Locate the cell with the specified text and output its [X, Y] center coordinate. 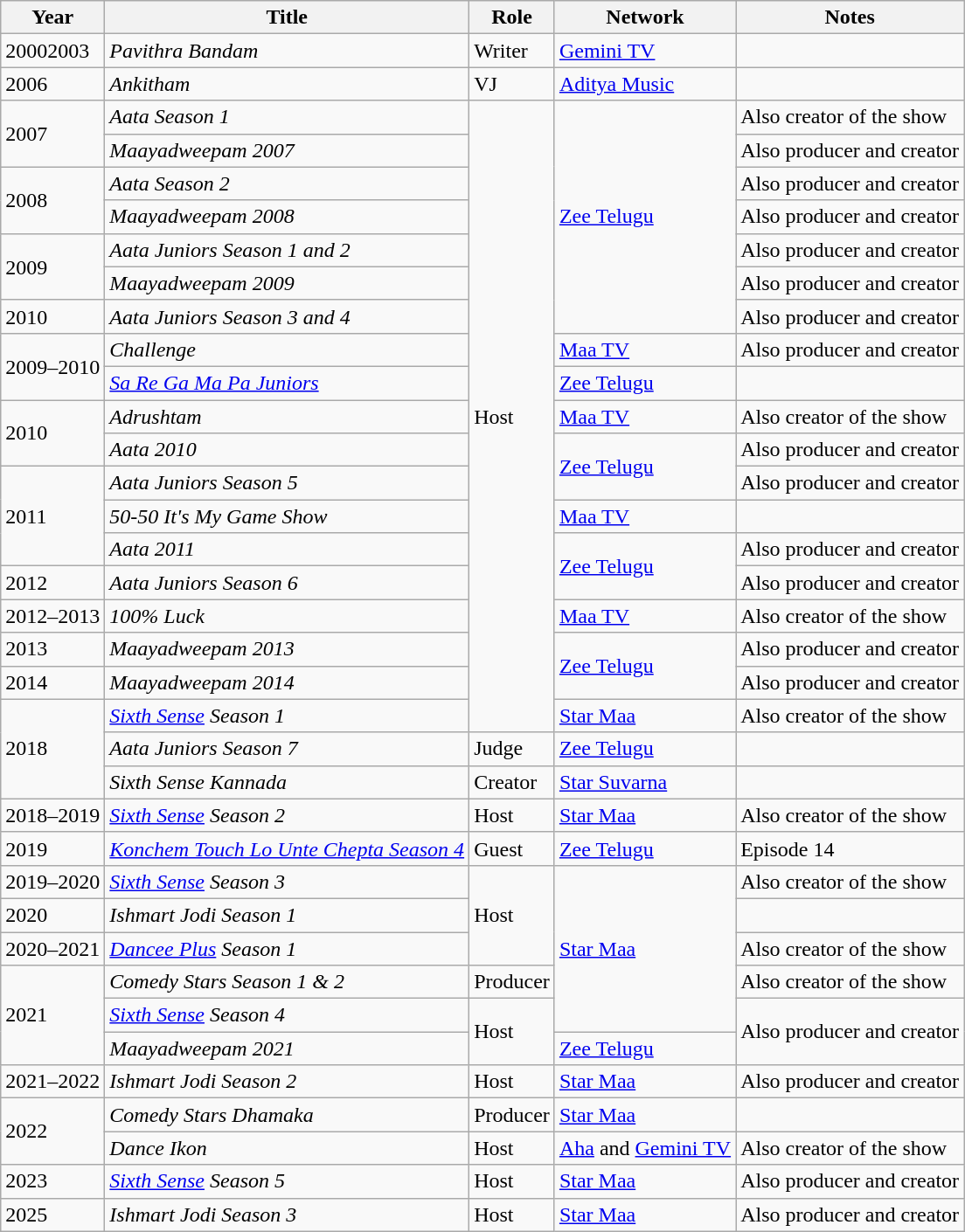
Year [52, 17]
2014 [52, 682]
2006 [52, 84]
Ishmart Jodi Season 1 [287, 915]
Dancee Plus Season 1 [287, 948]
Title [287, 17]
Aha and Gemini TV [645, 1148]
Pavithra Bandam [287, 51]
2023 [52, 1181]
Maayadweepam 2021 [287, 1049]
Notes [850, 17]
Maayadweepam 2008 [287, 217]
2020 [52, 915]
Ankitham [287, 84]
Sixth Sense Season 3 [287, 882]
Konchem Touch Lo Unte Chepta Season 4 [287, 848]
Aata Season 2 [287, 183]
2009 [52, 266]
Aata 2011 [287, 550]
2008 [52, 200]
Star Suvarna [645, 782]
50-50 It's My Game Show [287, 516]
2021 [52, 1015]
Comedy Stars Season 1 & 2 [287, 982]
Sixth Sense Kannada [287, 782]
Guest [512, 848]
Maayadweepam 2014 [287, 682]
20002003 [52, 51]
Aata 2010 [287, 450]
Maayadweepam 2007 [287, 150]
2025 [52, 1215]
Aata Season 1 [287, 117]
2018–2019 [52, 815]
Sixth Sense Season 5 [287, 1181]
Judge [512, 749]
Sixth Sense Season 1 [287, 716]
2012 [52, 583]
Aata Juniors Season 5 [287, 483]
Sixth Sense Season 4 [287, 1015]
Aditya Music [645, 84]
2012–2013 [52, 616]
2019 [52, 848]
2020–2021 [52, 948]
Episode 14 [850, 848]
Gemini TV [645, 51]
Aata Juniors Season 3 and 4 [287, 316]
2011 [52, 516]
Comedy Stars Dhamaka [287, 1115]
Aata Juniors Season 6 [287, 583]
2022 [52, 1132]
2021–2022 [52, 1082]
2013 [52, 649]
2009–2010 [52, 366]
Creator [512, 782]
Maayadweepam 2013 [287, 649]
Writer [512, 51]
Network [645, 17]
Aata Juniors Season 7 [287, 749]
Ishmart Jodi Season 3 [287, 1215]
Aata Juniors Season 1 and 2 [287, 250]
Adrushtam [287, 417]
Sa Re Ga Ma Pa Juniors [287, 383]
Challenge [287, 350]
Ishmart Jodi Season 2 [287, 1082]
2007 [52, 134]
Dance Ikon [287, 1148]
Role [512, 17]
2018 [52, 749]
100% Luck [287, 616]
Maayadweepam 2009 [287, 283]
2019–2020 [52, 882]
VJ [512, 84]
Sixth Sense Season 2 [287, 815]
